Return (X, Y) of the center of cell containing provided text 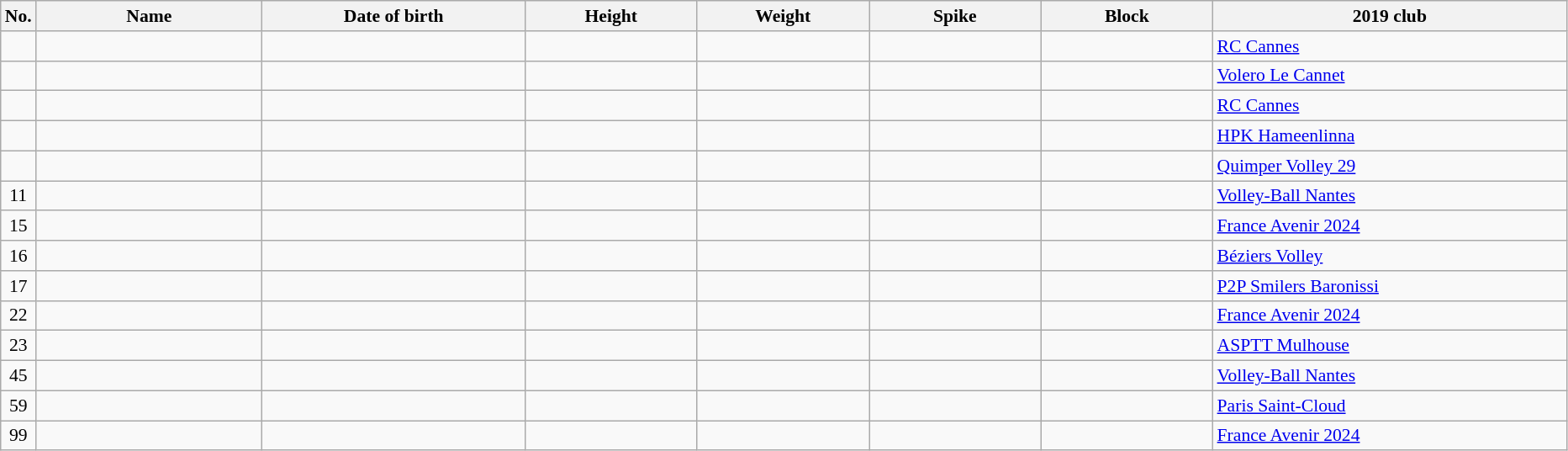
45 (18, 376)
Paris Saint-Cloud (1391, 406)
22 (18, 316)
17 (18, 286)
2019 club (1391, 16)
23 (18, 346)
Volero Le Cannet (1391, 76)
P2P Smilers Baronissi (1391, 286)
Name (150, 16)
HPK Hameenlinna (1391, 136)
16 (18, 256)
Date of birth (393, 16)
11 (18, 196)
15 (18, 226)
Béziers Volley (1391, 256)
ASPTT Mulhouse (1391, 346)
No. (18, 16)
Height (610, 16)
99 (18, 436)
Spike (955, 16)
Weight (784, 16)
59 (18, 406)
Block (1127, 16)
Quimper Volley 29 (1391, 166)
